Pinpoint the cell where the given text exists, returning its [x, y] midpoint coordinate. 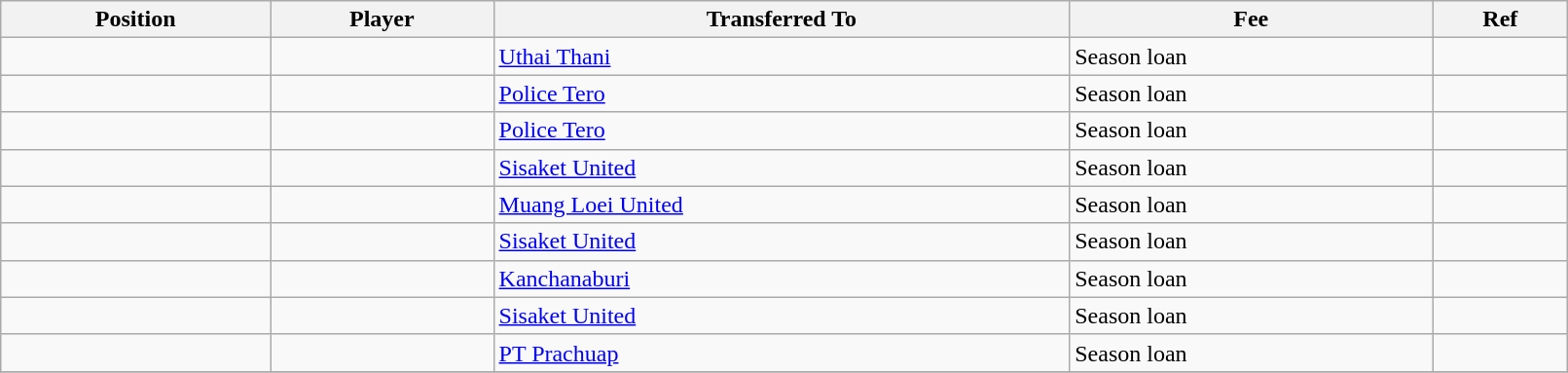
Muang Loei United [782, 205]
Uthai Thani [782, 56]
PT Prachuap [782, 353]
Kanchanaburi [782, 279]
Ref [1501, 19]
Transferred To [782, 19]
Position [136, 19]
Fee [1252, 19]
Player [382, 19]
